Return the [x, y] coordinate for the center point of the cell that contains the specified text.  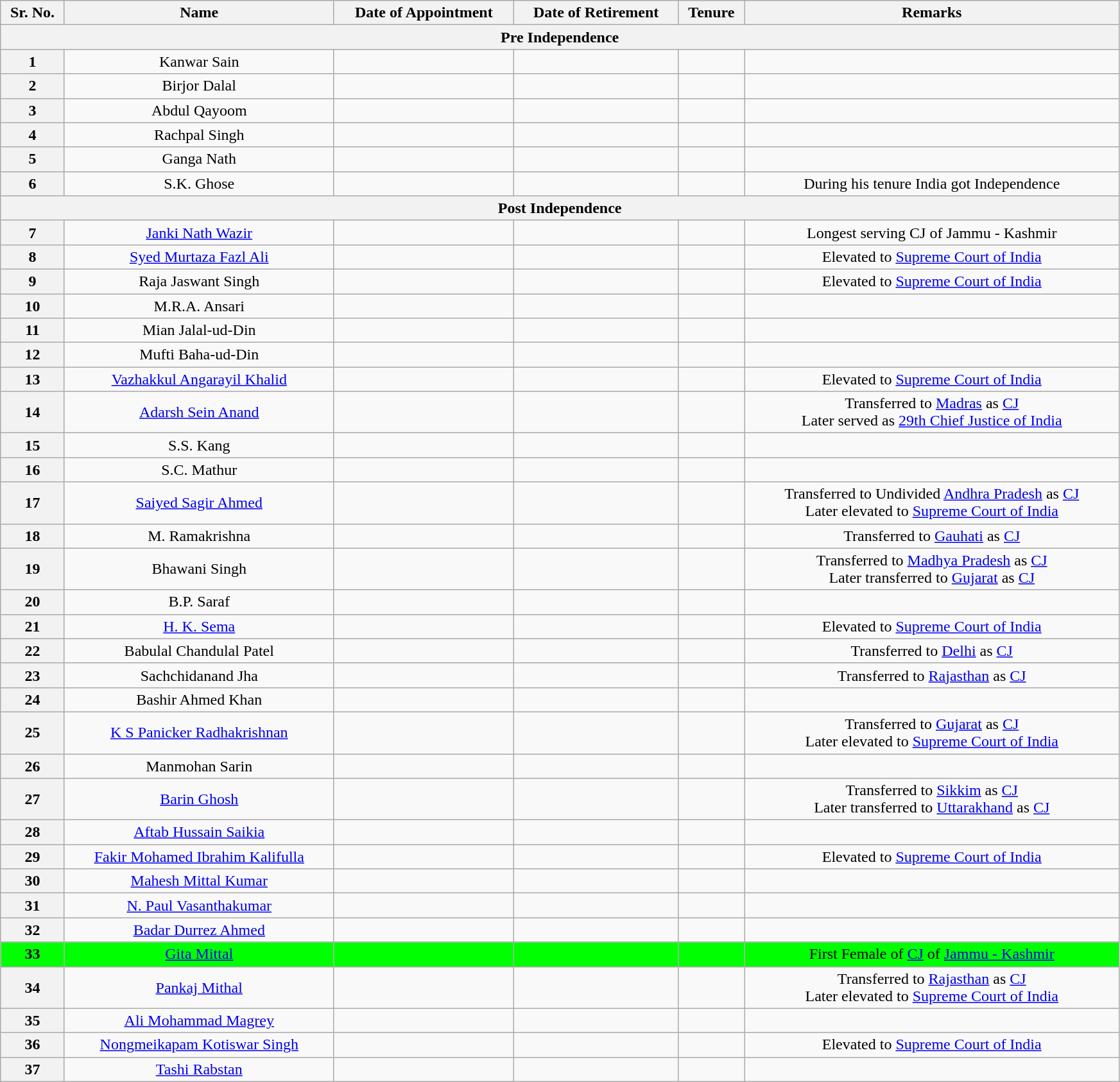
Tenure [711, 13]
M.R.A. Ansari [199, 306]
Barin Ghosh [199, 800]
20 [33, 602]
34 [33, 987]
Gita Mittal [199, 954]
Name [199, 13]
18 [33, 536]
27 [33, 800]
Rachpal Singh [199, 135]
Mian Jalal-ud-Din [199, 331]
1 [33, 62]
Transferred to Madhya Pradesh as CJ Later transferred to Gujarat as CJ [932, 569]
30 [33, 881]
26 [33, 766]
9 [33, 281]
Aftab Hussain Saikia [199, 832]
14 [33, 412]
K S Panicker Radhakrishnan [199, 733]
Kanwar Sain [199, 62]
Vazhakkul Angarayil Khalid [199, 379]
Birjor Dalal [199, 86]
H. K. Sema [199, 626]
31 [33, 906]
13 [33, 379]
Pre Independence [560, 37]
21 [33, 626]
S.S. Kang [199, 445]
29 [33, 857]
Abdul Qayoom [199, 110]
Bhawani Singh [199, 569]
Remarks [932, 13]
17 [33, 503]
Transferred to Gauhati as CJ [932, 536]
Adarsh Sein Anand [199, 412]
Transferred to Delhi as CJ [932, 651]
Transferred to Rajasthan as CJ [932, 675]
Sr. No. [33, 13]
Transferred to Rajasthan as CJ Later elevated to Supreme Court of India [932, 987]
Raja Jaswant Singh [199, 281]
M. Ramakrishna [199, 536]
23 [33, 675]
During his tenure India got Independence [932, 184]
11 [33, 331]
Date of Retirement [596, 13]
S.K. Ghose [199, 184]
7 [33, 232]
10 [33, 306]
25 [33, 733]
28 [33, 832]
Mahesh Mittal Kumar [199, 881]
3 [33, 110]
Transferred to Gujarat as CJ Later elevated to Supreme Court of India [932, 733]
2 [33, 86]
Sachchidanand Jha [199, 675]
22 [33, 651]
35 [33, 1020]
Pankaj Mithal [199, 987]
Transferred to Undivided Andhra Pradesh as CJ Later elevated to Supreme Court of India [932, 503]
Transferred to Sikkim as CJ Later transferred to Uttarakhand as CJ [932, 800]
19 [33, 569]
Babulal Chandulal Patel [199, 651]
33 [33, 954]
16 [33, 470]
36 [33, 1045]
12 [33, 355]
4 [33, 135]
5 [33, 159]
N. Paul Vasanthakumar [199, 906]
Saiyed Sagir Ahmed [199, 503]
S.C. Mathur [199, 470]
32 [33, 930]
Nongmeikapam Kotiswar Singh [199, 1045]
Post Independence [560, 208]
Janki Nath Wazir [199, 232]
First Female of CJ of Jammu - Kashmir [932, 954]
8 [33, 257]
Badar Durrez Ahmed [199, 930]
Date of Appointment [424, 13]
Fakir Mohamed Ibrahim Kalifulla [199, 857]
Mufti Baha-ud-Din [199, 355]
15 [33, 445]
6 [33, 184]
24 [33, 700]
B.P. Saraf [199, 602]
Syed Murtaza Fazl Ali [199, 257]
Ganga Nath [199, 159]
Transferred to Madras as CJ Later served as 29th Chief Justice of India [932, 412]
Longest serving CJ of Jammu - Kashmir [932, 232]
Bashir Ahmed Khan [199, 700]
37 [33, 1069]
Tashi Rabstan [199, 1069]
Ali Mohammad Magrey [199, 1020]
Manmohan Sarin [199, 766]
